Output the (X, Y) coordinate of the center of the cell containing the given text.  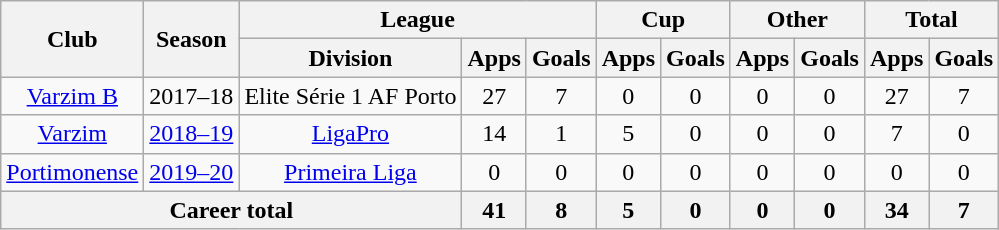
Varzim B (72, 96)
34 (896, 210)
Primeira Liga (350, 172)
8 (561, 210)
Other (797, 20)
Season (192, 39)
41 (494, 210)
14 (494, 134)
Club (72, 39)
2017–18 (192, 96)
Career total (232, 210)
2019–20 (192, 172)
Elite Série 1 AF Porto (350, 96)
League (418, 20)
Total (931, 20)
Portimonense (72, 172)
Varzim (72, 134)
LigaPro (350, 134)
Division (350, 58)
2018–19 (192, 134)
Cup (663, 20)
1 (561, 134)
